For the text-containing cell, return its midpoint in [x, y] coordinate format. 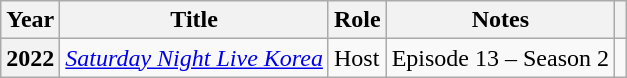
Notes [500, 20]
Episode 13 – Season 2 [500, 58]
2022 [30, 58]
Year [30, 20]
Title [194, 20]
Host [357, 58]
Role [357, 20]
Saturday Night Live Korea [194, 58]
